Output the (x, y) coordinate of the center of the cell containing the given text.  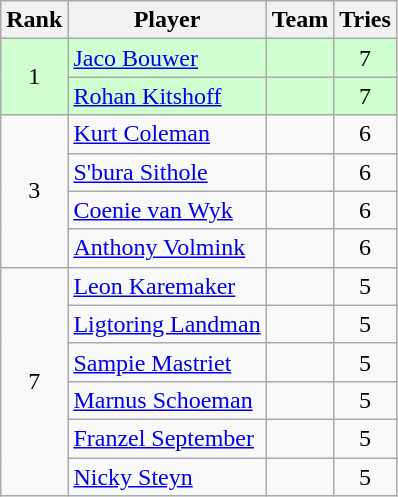
Player (167, 20)
Rank (34, 20)
Team (300, 20)
Rohan Kitshoff (167, 96)
1 (34, 77)
Franzel September (167, 438)
S'bura Sithole (167, 172)
Coenie van Wyk (167, 210)
Tries (366, 20)
Nicky Steyn (167, 477)
Anthony Volmink (167, 248)
Sampie Mastriet (167, 362)
3 (34, 191)
Leon Karemaker (167, 286)
Jaco Bouwer (167, 58)
Kurt Coleman (167, 134)
Marnus Schoeman (167, 400)
Ligtoring Landman (167, 324)
